Output the [x, y] coordinate of the center of the cell containing the given text.  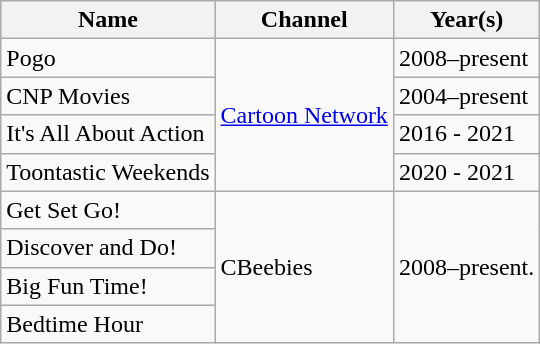
Discover and Do! [108, 248]
2020 - 2021 [466, 172]
Big Fun Time! [108, 286]
Name [108, 20]
Toontastic Weekends [108, 172]
2016 - 2021 [466, 134]
Pogo [108, 58]
Year(s) [466, 20]
2008–present [466, 58]
2004–present [466, 96]
Get Set Go! [108, 210]
2008–present. [466, 267]
Channel [304, 20]
CNP Movies [108, 96]
Cartoon Network [304, 115]
It's All About Action [108, 134]
CBeebies [304, 267]
Bedtime Hour [108, 324]
